Capture the cell that displays the provided text and extract its [x, y] central coordinate. 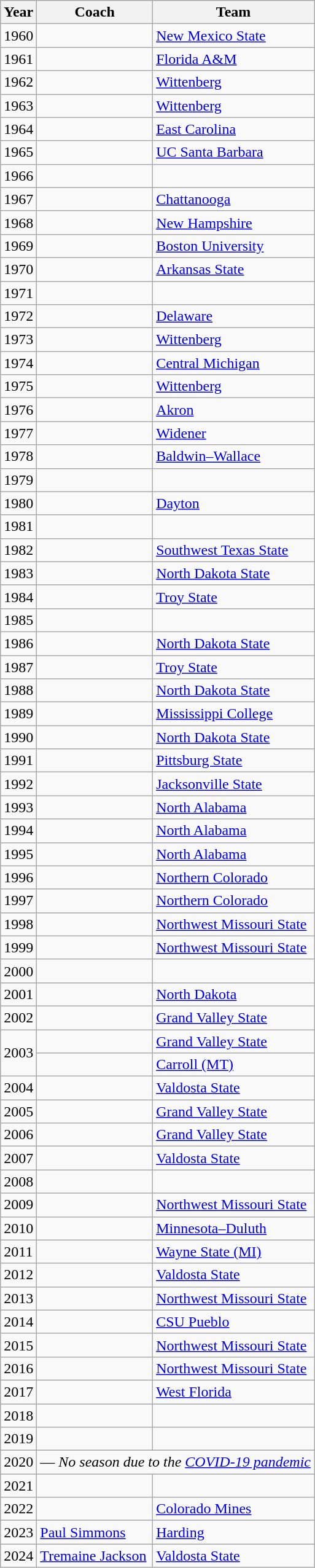
Delaware [233, 316]
Harding [233, 1532]
2003 [18, 1053]
2013 [18, 1298]
1992 [18, 784]
1974 [18, 363]
Colorado Mines [233, 1509]
2002 [18, 1017]
1961 [18, 59]
2009 [18, 1205]
1984 [18, 597]
Tremaine Jackson [95, 1556]
1998 [18, 924]
Carroll (MT) [233, 1065]
Akron [233, 410]
1967 [18, 199]
1988 [18, 691]
Florida A&M [233, 59]
1969 [18, 246]
2021 [18, 1486]
1991 [18, 761]
— No season due to the COVID-19 pandemic [176, 1462]
1971 [18, 293]
Jacksonville State [233, 784]
1993 [18, 807]
2001 [18, 994]
1985 [18, 620]
1994 [18, 831]
Team [233, 12]
Arkansas State [233, 269]
2022 [18, 1509]
North Dakota [233, 994]
1997 [18, 901]
Chattanooga [233, 199]
1979 [18, 480]
CSU Pueblo [233, 1322]
New Mexico State [233, 36]
2006 [18, 1135]
1966 [18, 176]
2020 [18, 1462]
2019 [18, 1439]
1999 [18, 947]
1983 [18, 573]
1965 [18, 152]
1970 [18, 269]
2016 [18, 1368]
Boston University [233, 246]
1996 [18, 877]
2011 [18, 1252]
1972 [18, 316]
1975 [18, 386]
1987 [18, 667]
Central Michigan [233, 363]
1962 [18, 82]
1978 [18, 457]
1981 [18, 527]
Coach [95, 12]
East Carolina [233, 129]
1990 [18, 737]
1980 [18, 503]
Widener [233, 433]
1963 [18, 106]
Paul Simmons [95, 1532]
1976 [18, 410]
1968 [18, 222]
1973 [18, 340]
Pittsburg State [233, 761]
Mississippi College [233, 714]
2000 [18, 971]
Baldwin–Wallace [233, 457]
2018 [18, 1415]
2008 [18, 1182]
2015 [18, 1345]
Southwest Texas State [233, 550]
1995 [18, 854]
1982 [18, 550]
2012 [18, 1275]
2007 [18, 1158]
Minnesota–Duluth [233, 1228]
1977 [18, 433]
Dayton [233, 503]
2023 [18, 1532]
New Hampshire [233, 222]
1986 [18, 643]
UC Santa Barbara [233, 152]
2010 [18, 1228]
Year [18, 12]
2004 [18, 1088]
2014 [18, 1322]
1964 [18, 129]
1989 [18, 714]
West Florida [233, 1392]
2005 [18, 1111]
2017 [18, 1392]
1960 [18, 36]
Wayne State (MI) [233, 1252]
2024 [18, 1556]
